Provide the (X, Y) coordinate of the cell's center where the given text is located.  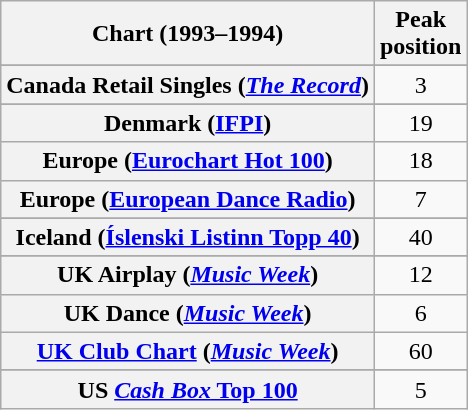
Denmark (IFPI) (188, 123)
Chart (1993–1994) (188, 34)
6 (420, 313)
5 (420, 389)
US Cash Box Top 100 (188, 389)
12 (420, 275)
Canada Retail Singles (The Record) (188, 85)
UK Airplay (Music Week) (188, 275)
19 (420, 123)
18 (420, 161)
60 (420, 351)
Europe (Eurochart Hot 100) (188, 161)
Iceland (Íslenski Listinn Topp 40) (188, 237)
7 (420, 199)
UK Dance (Music Week) (188, 313)
3 (420, 85)
UK Club Chart (Music Week) (188, 351)
Europe (European Dance Radio) (188, 199)
40 (420, 237)
Peakposition (420, 34)
